Capture the cell that displays the provided text and extract its [X, Y] central coordinate. 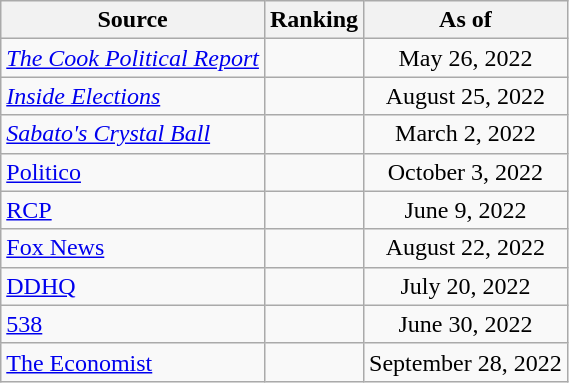
September 28, 2022 [466, 362]
June 30, 2022 [466, 324]
Inside Elections [133, 96]
538 [133, 324]
DDHQ [133, 286]
March 2, 2022 [466, 134]
June 9, 2022 [466, 210]
August 25, 2022 [466, 96]
August 22, 2022 [466, 248]
The Economist [133, 362]
May 26, 2022 [466, 58]
October 3, 2022 [466, 172]
The Cook Political Report [133, 58]
Sabato's Crystal Ball [133, 134]
Source [133, 20]
Fox News [133, 248]
As of [466, 20]
Politico [133, 172]
Ranking [314, 20]
July 20, 2022 [466, 286]
RCP [133, 210]
